Provide the [x, y] coordinate of the cell's center where the given text is located.  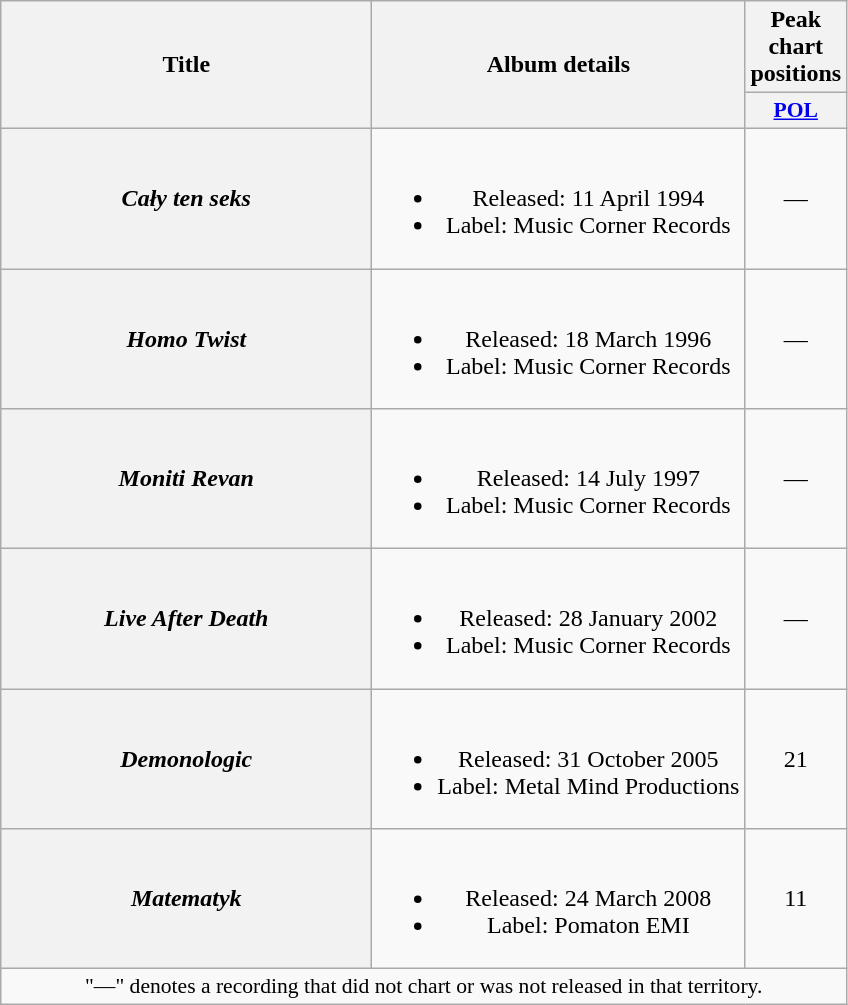
Released: 24 March 2008Label: Pomaton EMI [558, 899]
Live After Death [186, 619]
21 [796, 759]
Homo Twist [186, 338]
Released: 18 March 1996Label: Music Corner Records [558, 338]
"—" denotes a recording that did not chart or was not released in that territory. [424, 987]
Released: 11 April 1994Label: Music Corner Records [558, 198]
Title [186, 65]
Released: 14 July 1997Label: Music Corner Records [558, 479]
Album details [558, 65]
Released: 31 October 2005Label: Metal Mind Productions [558, 759]
Matematyk [186, 899]
POL [796, 111]
11 [796, 899]
Released: 28 January 2002Label: Music Corner Records [558, 619]
Demonologic [186, 759]
Cały ten seks [186, 198]
Peak chart positions [796, 47]
Moniti Revan [186, 479]
